Output the [x, y] coordinate of the center of the cell containing the given text.  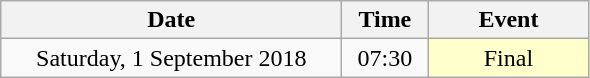
Event [508, 20]
Date [172, 20]
Final [508, 58]
Time [385, 20]
Saturday, 1 September 2018 [172, 58]
07:30 [385, 58]
